Pinpoint the cell where the given text exists, returning its [x, y] midpoint coordinate. 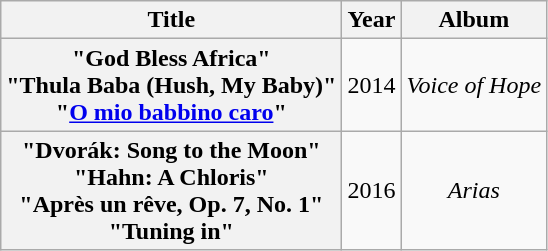
Title [172, 20]
2014 [372, 85]
"Dvorák: Song to the Moon""Hahn: A Chloris""Après un rêve, Op. 7, No. 1""Tuning in" [172, 190]
Arias [474, 190]
"God Bless Africa""Thula Baba (Hush, My Baby)""O mio babbino caro" [172, 85]
Year [372, 20]
Voice of Hope [474, 85]
Album [474, 20]
2016 [372, 190]
